For the text-containing cell, return its midpoint in (x, y) coordinate format. 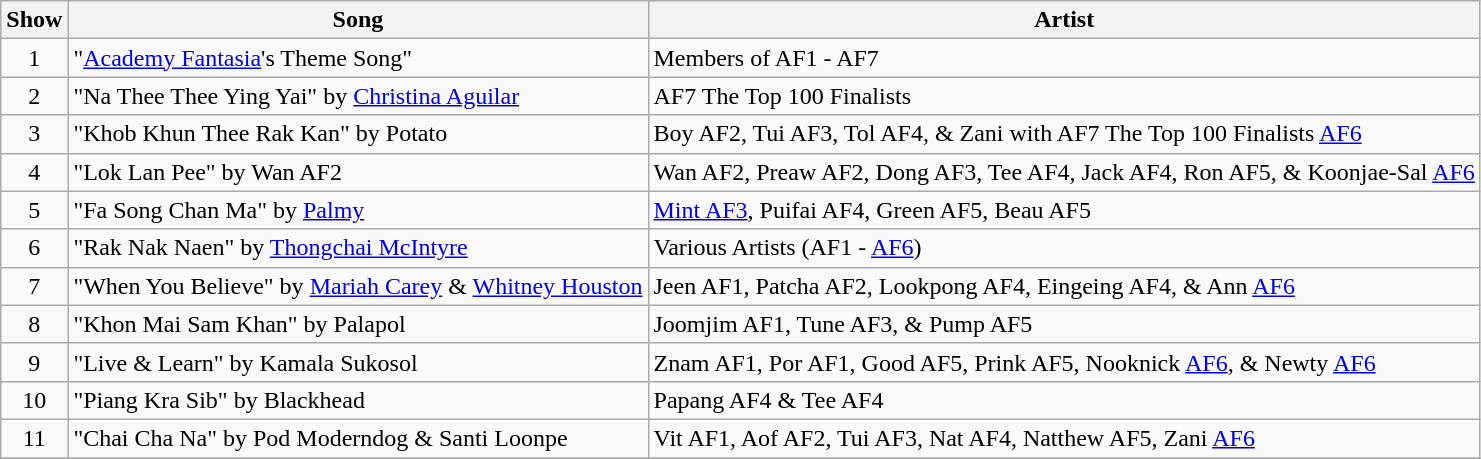
"Na Thee Thee Ying Yai" by Christina Aguilar (358, 96)
Mint AF3, Puifai AF4, Green AF5, Beau AF5 (1064, 210)
Artist (1064, 20)
"Piang Kra Sib" by Blackhead (358, 400)
Znam AF1, Por AF1, Good AF5, Prink AF5, Nooknick AF6, & Newty AF6 (1064, 362)
Papang AF4 & Tee AF4 (1064, 400)
Song (358, 20)
Boy AF2, Tui AF3, Tol AF4, & Zani with AF7 The Top 100 Finalists AF6 (1064, 134)
Members of AF1 - AF7 (1064, 58)
Show (34, 20)
"When You Believe" by Mariah Carey & Whitney Houston (358, 286)
"Chai Cha Na" by Pod Moderndog & Santi Loonpe (358, 438)
"Rak Nak Naen" by Thongchai McIntyre (358, 248)
"Academy Fantasia's Theme Song" (358, 58)
Various Artists (AF1 - AF6) (1064, 248)
7 (34, 286)
"Fa Song Chan Ma" by Palmy (358, 210)
"Khob Khun Thee Rak Kan" by Potato (358, 134)
Wan AF2, Preaw AF2, Dong AF3, Tee AF4, Jack AF4, Ron AF5, & Koonjae-Sal AF6 (1064, 172)
4 (34, 172)
2 (34, 96)
"Khon Mai Sam Khan" by Palapol (358, 324)
Vit AF1, Aof AF2, Tui AF3, Nat AF4, Natthew AF5, Zani AF6 (1064, 438)
6 (34, 248)
9 (34, 362)
3 (34, 134)
5 (34, 210)
"Lok Lan Pee" by Wan AF2 (358, 172)
10 (34, 400)
8 (34, 324)
"Live & Learn" by Kamala Sukosol (358, 362)
AF7 The Top 100 Finalists (1064, 96)
Joomjim AF1, Tune AF3, & Pump AF5 (1064, 324)
Jeen AF1, Patcha AF2, Lookpong AF4, Eingeing AF4, & Ann AF6 (1064, 286)
1 (34, 58)
11 (34, 438)
